Pinpoint the cell where the given text exists, returning its (x, y) midpoint coordinate. 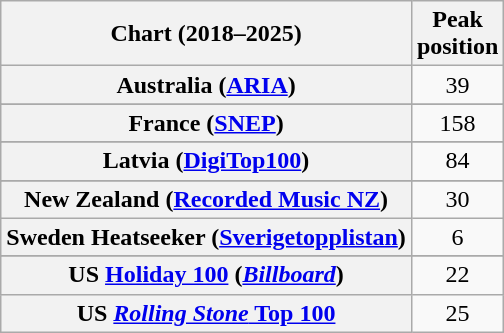
30 (457, 199)
Australia (ARIA) (206, 85)
Peakposition (457, 34)
39 (457, 85)
22 (457, 275)
158 (457, 123)
New Zealand (Recorded Music NZ) (206, 199)
US Holiday 100 (Billboard) (206, 275)
Chart (2018–2025) (206, 34)
US Rolling Stone Top 100 (206, 313)
84 (457, 161)
6 (457, 237)
Sweden Heatseeker (Sverigetopplistan) (206, 237)
France (SNEP) (206, 123)
Latvia (DigiTop100) (206, 161)
25 (457, 313)
